Locate the cell with the specified text and output its (x, y) center coordinate. 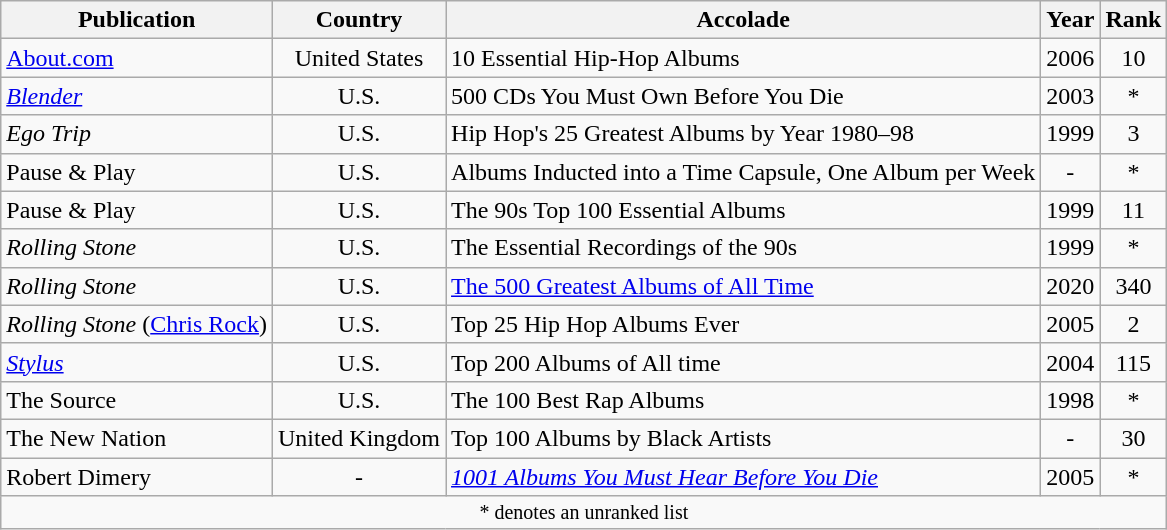
Stylus (137, 362)
United Kingdom (358, 438)
2020 (1070, 286)
Robert Dimery (137, 477)
Accolade (744, 20)
The 90s Top 100 Essential Albums (744, 210)
The New Nation (137, 438)
115 (1134, 362)
2 (1134, 324)
2006 (1070, 58)
10 Essential Hip-Hop Albums (744, 58)
The Essential Recordings of the 90s (744, 248)
About.com (137, 58)
Top 25 Hip Hop Albums Ever (744, 324)
The 500 Greatest Albums of All Time (744, 286)
10 (1134, 58)
Country (358, 20)
11 (1134, 210)
2003 (1070, 96)
Rank (1134, 20)
Hip Hop's 25 Greatest Albums by Year 1980–98 (744, 134)
Blender (137, 96)
2004 (1070, 362)
Publication (137, 20)
500 CDs You Must Own Before You Die (744, 96)
30 (1134, 438)
Albums Inducted into a Time Capsule, One Album per Week (744, 172)
Year (1070, 20)
Rolling Stone (Chris Rock) (137, 324)
* denotes an unranked list (584, 512)
United States (358, 58)
1001 Albums You Must Hear Before You Die (744, 477)
Top 200 Albums of All time (744, 362)
1998 (1070, 400)
The 100 Best Rap Albums (744, 400)
The Source (137, 400)
Top 100 Albums by Black Artists (744, 438)
340 (1134, 286)
3 (1134, 134)
Ego Trip (137, 134)
